Scan for the cell matching the given text and deliver its [X, Y] coordinate at center. 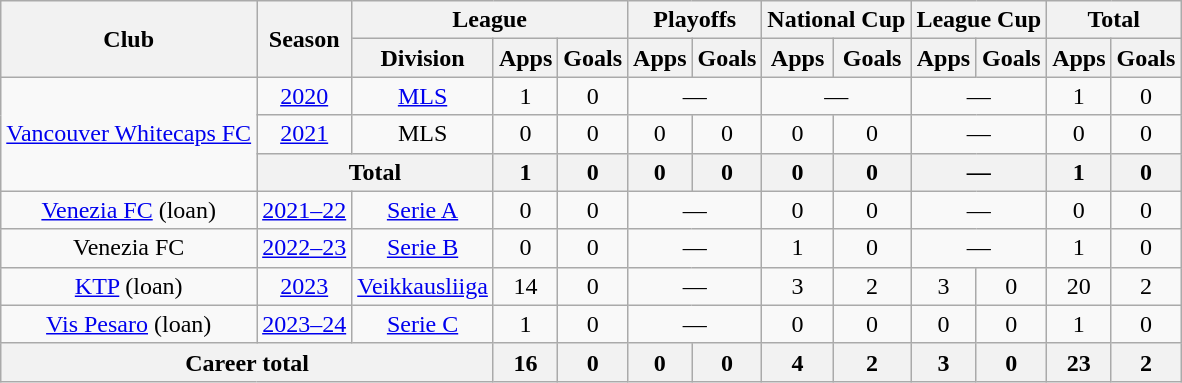
Venezia FC (loan) [129, 210]
Veikkausliiga [423, 286]
16 [525, 362]
2020 [304, 96]
Club [129, 39]
2023–24 [304, 324]
4 [798, 362]
Division [423, 58]
2021 [304, 134]
League [490, 20]
2023 [304, 286]
23 [1079, 362]
Playoffs [695, 20]
2021–22 [304, 210]
2022–23 [304, 248]
League Cup [979, 20]
Vis Pesaro (loan) [129, 324]
Season [304, 39]
Serie C [423, 324]
National Cup [836, 20]
Career total [248, 362]
20 [1079, 286]
Vancouver Whitecaps FC [129, 134]
Serie A [423, 210]
14 [525, 286]
Venezia FC [129, 248]
Serie B [423, 248]
KTP (loan) [129, 286]
